Provide the [x, y] coordinate of the cell's center where the given text is located.  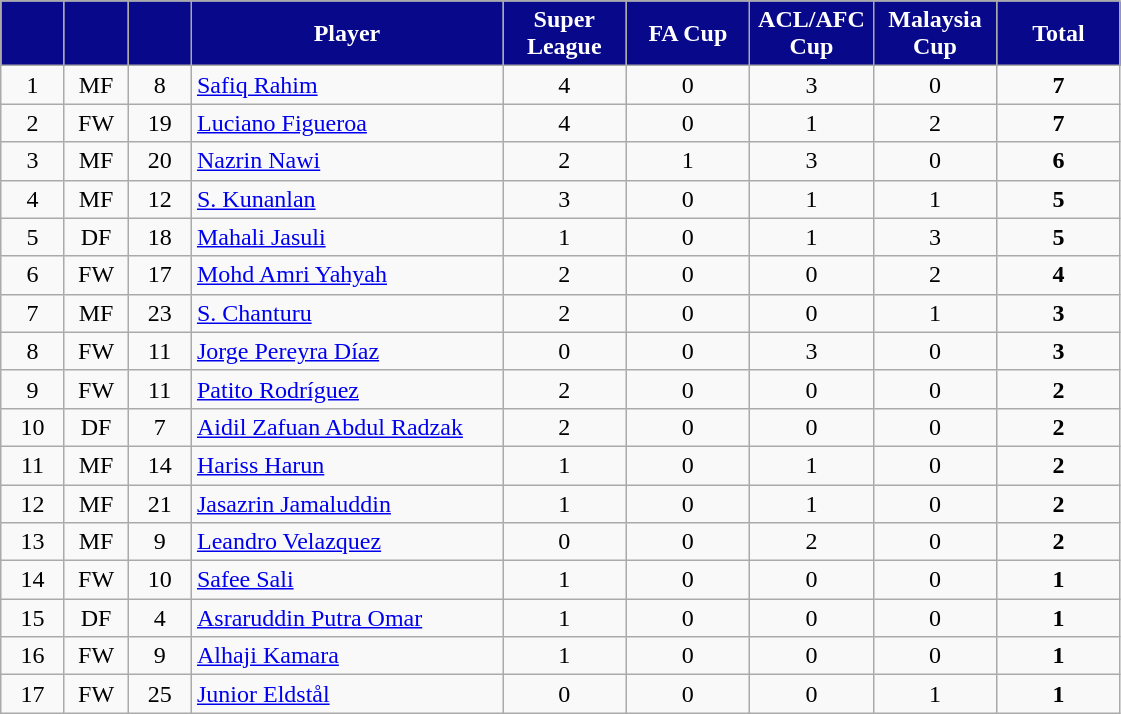
S. Kunanlan [346, 199]
19 [160, 123]
Safiq Rahim [346, 85]
18 [160, 237]
Super League [564, 34]
FA Cup [688, 34]
23 [160, 313]
Malaysia Cup [935, 34]
15 [33, 618]
Player [346, 34]
Asraruddin Putra Omar [346, 618]
Nazrin Nawi [346, 161]
Luciano Figueroa [346, 123]
S. Chanturu [346, 313]
Mahali Jasuli [346, 237]
21 [160, 503]
Safee Sali [346, 580]
16 [33, 656]
25 [160, 694]
Total [1059, 34]
Jorge Pereyra Díaz [346, 351]
Patito Rodríguez [346, 389]
ACL/AFC Cup [812, 34]
Junior Eldstål [346, 694]
Aidil Zafuan Abdul Radzak [346, 427]
Alhaji Kamara [346, 656]
Jasazrin Jamaluddin [346, 503]
Leandro Velazquez [346, 542]
20 [160, 161]
Mohd Amri Yahyah [346, 275]
Hariss Harun [346, 465]
13 [33, 542]
